Determine the [x, y] coordinate at the center of the cell enclosing the given text.  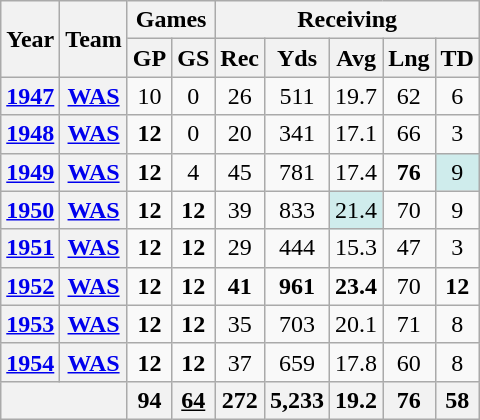
15.3 [356, 248]
1950 [30, 210]
35 [240, 324]
6 [457, 96]
20 [240, 134]
Games [170, 20]
1954 [30, 362]
19.7 [356, 96]
1947 [30, 96]
58 [457, 400]
341 [298, 134]
94 [149, 400]
10 [149, 96]
29 [240, 248]
1952 [30, 286]
GS [194, 58]
1949 [30, 172]
60 [409, 362]
Year [30, 39]
41 [240, 286]
833 [298, 210]
1951 [30, 248]
5,233 [298, 400]
71 [409, 324]
272 [240, 400]
17.1 [356, 134]
45 [240, 172]
Receiving [348, 20]
37 [240, 362]
39 [240, 210]
47 [409, 248]
19.2 [356, 400]
Team [94, 39]
GP [149, 58]
66 [409, 134]
23.4 [356, 286]
21.4 [356, 210]
20.1 [356, 324]
Yds [298, 58]
17.8 [356, 362]
444 [298, 248]
781 [298, 172]
17.4 [356, 172]
62 [409, 96]
1948 [30, 134]
64 [194, 400]
659 [298, 362]
26 [240, 96]
703 [298, 324]
4 [194, 172]
Rec [240, 58]
1953 [30, 324]
Avg [356, 58]
511 [298, 96]
TD [457, 58]
961 [298, 286]
Lng [409, 58]
